Return (X, Y) of the center of cell containing provided text 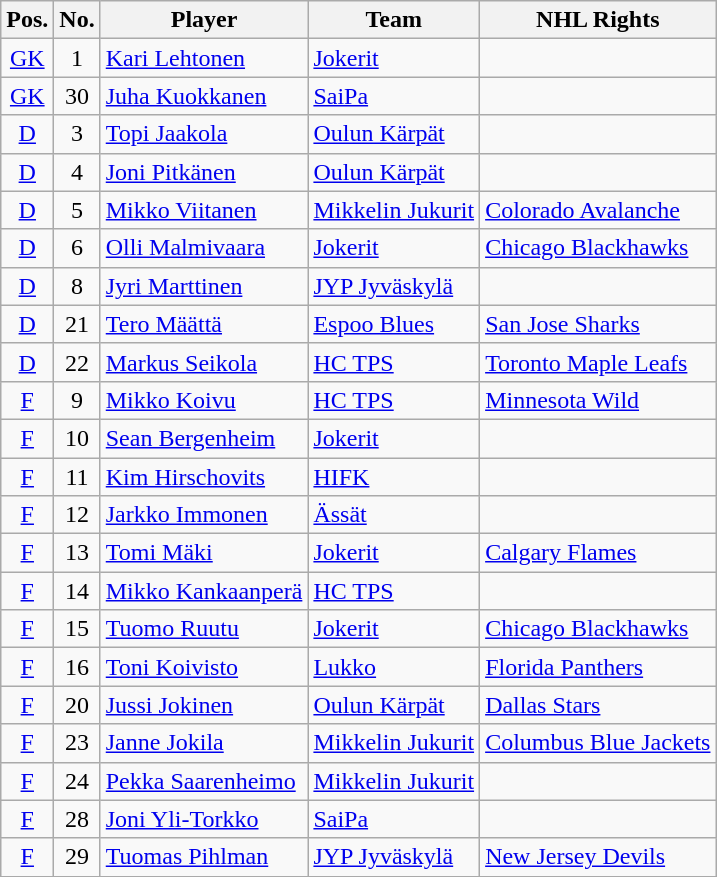
San Jose Sharks (598, 324)
NHL Rights (598, 20)
Tuomo Ruutu (204, 629)
Pekka Saarenheimo (204, 781)
Topi Jaakola (204, 134)
5 (77, 210)
Florida Panthers (598, 667)
Mikko Kankaanperä (204, 591)
6 (77, 248)
Olli Malmivaara (204, 248)
Sean Bergenheim (204, 438)
22 (77, 362)
21 (77, 324)
Colorado Avalanche (598, 210)
10 (77, 438)
Mikko Koivu (204, 400)
Janne Jokila (204, 743)
3 (77, 134)
Columbus Blue Jackets (598, 743)
Jussi Jokinen (204, 705)
13 (77, 553)
New Jersey Devils (598, 857)
Calgary Flames (598, 553)
16 (77, 667)
Pos. (28, 20)
Ässät (394, 515)
14 (77, 591)
Joni Pitkänen (204, 172)
24 (77, 781)
Toronto Maple Leafs (598, 362)
Mikko Viitanen (204, 210)
9 (77, 400)
Tero Määttä (204, 324)
Markus Seikola (204, 362)
Toni Koivisto (204, 667)
29 (77, 857)
Tomi Mäki (204, 553)
Juha Kuokkanen (204, 96)
Player (204, 20)
Lukko (394, 667)
Minnesota Wild (598, 400)
15 (77, 629)
Joni Yli-Torkko (204, 819)
28 (77, 819)
8 (77, 286)
Jyri Marttinen (204, 286)
30 (77, 96)
Kim Hirschovits (204, 477)
Jarkko Immonen (204, 515)
1 (77, 58)
Kari Lehtonen (204, 58)
20 (77, 705)
23 (77, 743)
Tuomas Pihlman (204, 857)
11 (77, 477)
Team (394, 20)
No. (77, 20)
Espoo Blues (394, 324)
4 (77, 172)
12 (77, 515)
HIFK (394, 477)
Dallas Stars (598, 705)
